Return the [x, y] coordinate for the center point of the cell that contains the specified text.  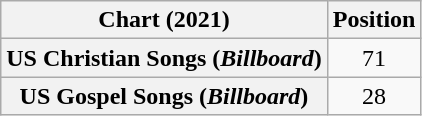
US Christian Songs (Billboard) [164, 58]
Chart (2021) [164, 20]
71 [374, 58]
Position [374, 20]
US Gospel Songs (Billboard) [164, 96]
28 [374, 96]
